Extract the [x, y] coordinate from the center of the cell holding the provided text.  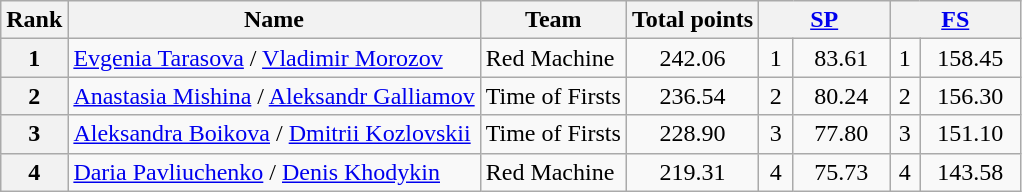
77.80 [842, 134]
Total points [692, 20]
228.90 [692, 134]
Aleksandra Boikova / Dmitrii Kozlovskii [274, 134]
219.31 [692, 172]
236.54 [692, 96]
SP [824, 20]
Rank [34, 20]
75.73 [842, 172]
Team [553, 20]
156.30 [970, 96]
Name [274, 20]
83.61 [842, 58]
143.58 [970, 172]
80.24 [842, 96]
Anastasia Mishina / Aleksandr Galliamov [274, 96]
151.10 [970, 134]
FS [956, 20]
Evgenia Tarasova / Vladimir Morozov [274, 58]
242.06 [692, 58]
158.45 [970, 58]
Daria Pavliuchenko / Denis Khodykin [274, 172]
